Locate the cell with the specified text and output its [X, Y] center coordinate. 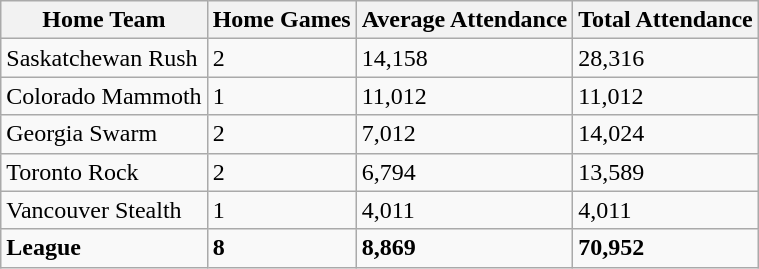
13,589 [666, 172]
League [104, 248]
Home Team [104, 20]
Average Attendance [464, 20]
70,952 [666, 248]
Colorado Mammoth [104, 96]
6,794 [464, 172]
Saskatchewan Rush [104, 58]
Vancouver Stealth [104, 210]
14,158 [464, 58]
Total Attendance [666, 20]
Home Games [282, 20]
14,024 [666, 134]
8 [282, 248]
8,869 [464, 248]
Toronto Rock [104, 172]
7,012 [464, 134]
Georgia Swarm [104, 134]
28,316 [666, 58]
